Provide the (x, y) coordinate of the cell's center where the given text is located.  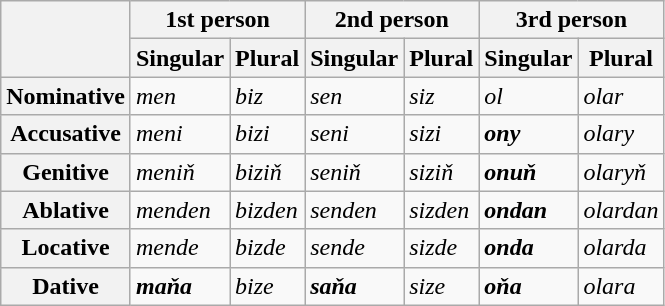
sizi (442, 134)
sizden (442, 210)
biziň (268, 172)
bizden (268, 210)
3rd person (572, 20)
olary (621, 134)
sizde (442, 248)
sen (354, 96)
meni (180, 134)
bizde (268, 248)
onda (528, 248)
maňa (180, 286)
Accusative (66, 134)
olarda (621, 248)
meniň (180, 172)
bize (268, 286)
2nd person (392, 20)
Ablative (66, 210)
saňa (354, 286)
1st person (217, 20)
olar (621, 96)
biz (268, 96)
siziň (442, 172)
ony (528, 134)
sende (354, 248)
oňa (528, 286)
Nominative (66, 96)
ol (528, 96)
olara (621, 286)
mende (180, 248)
onuň (528, 172)
Genitive (66, 172)
siz (442, 96)
Dative (66, 286)
Locative (66, 248)
men (180, 96)
ondan (528, 210)
olardan (621, 210)
size (442, 286)
bizi (268, 134)
seniň (354, 172)
seni (354, 134)
menden (180, 210)
senden (354, 210)
olaryň (621, 172)
